Return the (X, Y) coordinate for the center point of the cell that contains the specified text.  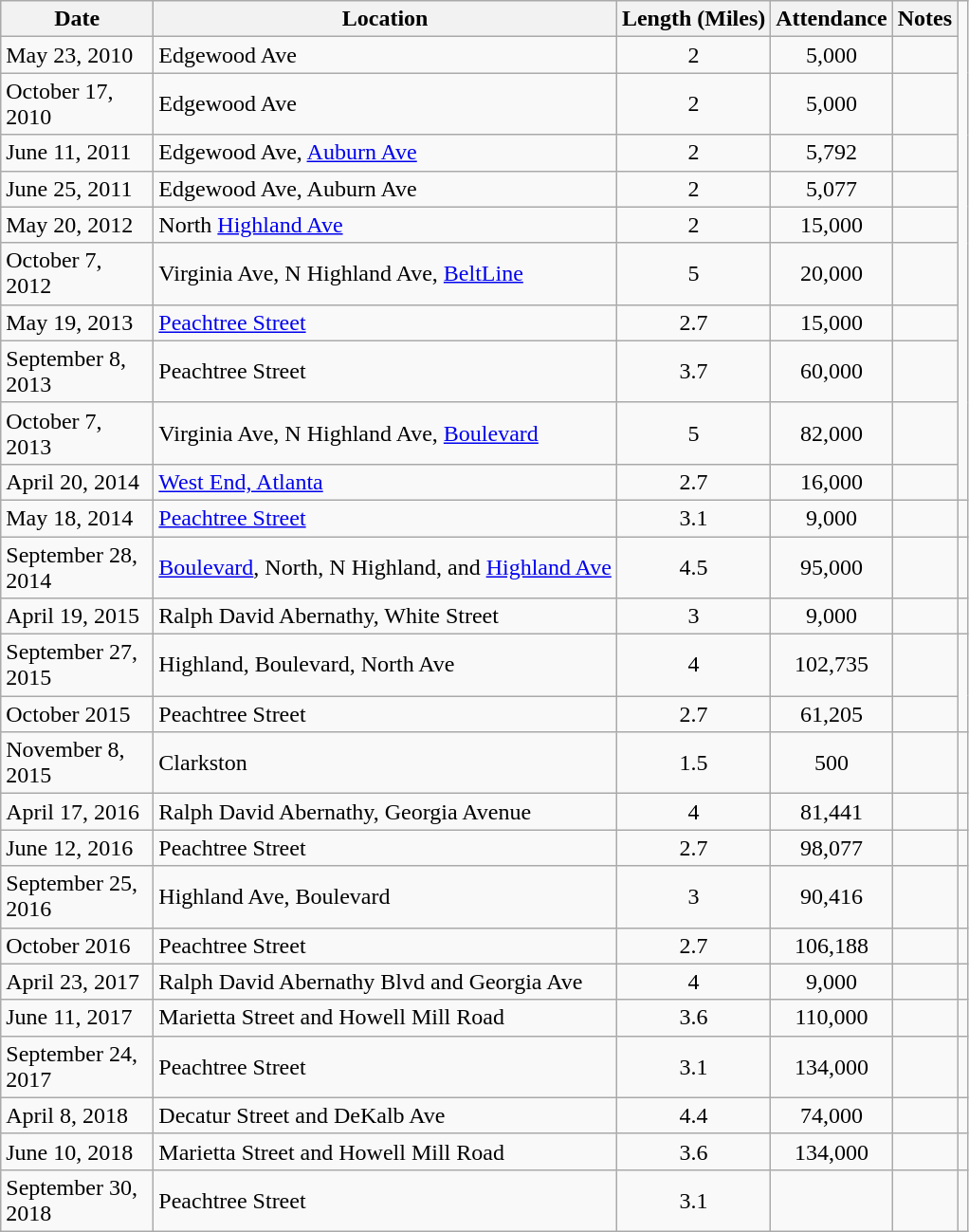
September 30, 2018 (78, 1201)
Date (78, 19)
North Highland Ave (385, 225)
May 20, 2012 (78, 225)
May 18, 2014 (78, 518)
60,000 (832, 372)
74,000 (832, 1115)
Ralph David Abernathy, Georgia Avenue (385, 812)
October 2015 (78, 714)
June 11, 2017 (78, 1018)
Highland, Boulevard, North Ave (385, 666)
110,000 (832, 1018)
Clarkston (385, 763)
June 11, 2011 (78, 153)
500 (832, 763)
4.5 (693, 567)
95,000 (832, 567)
4.4 (693, 1115)
Location (385, 19)
90,416 (832, 897)
May 19, 2013 (78, 322)
September 25, 2016 (78, 897)
April 23, 2017 (78, 982)
September 24, 2017 (78, 1066)
April 8, 2018 (78, 1115)
5,077 (832, 189)
Decatur Street and DeKalb Ave (385, 1115)
98,077 (832, 848)
Virginia Ave, N Highland Ave, BeltLine (385, 273)
Ralph David Abernathy Blvd and Georgia Ave (385, 982)
West End, Atlanta (385, 482)
October 2016 (78, 946)
20,000 (832, 273)
September 27, 2015 (78, 666)
October 17, 2010 (78, 104)
Attendance (832, 19)
16,000 (832, 482)
102,735 (832, 666)
Ralph David Abernathy, White Street (385, 616)
Boulevard, North, N Highland, and Highland Ave (385, 567)
April 17, 2016 (78, 812)
April 20, 2014 (78, 482)
September 28, 2014 (78, 567)
June 12, 2016 (78, 848)
Virginia Ave, N Highland Ave, Boulevard (385, 432)
Highland Ave, Boulevard (385, 897)
Notes (924, 19)
Length (Miles) (693, 19)
61,205 (832, 714)
October 7, 2013 (78, 432)
5,792 (832, 153)
June 10, 2018 (78, 1151)
November 8, 2015 (78, 763)
September 8, 2013 (78, 372)
81,441 (832, 812)
May 23, 2010 (78, 55)
June 25, 2011 (78, 189)
1.5 (693, 763)
3.7 (693, 372)
October 7, 2012 (78, 273)
106,188 (832, 946)
82,000 (832, 432)
April 19, 2015 (78, 616)
